Identify which cell holds the provided text, then report its (x, y) central coordinate. 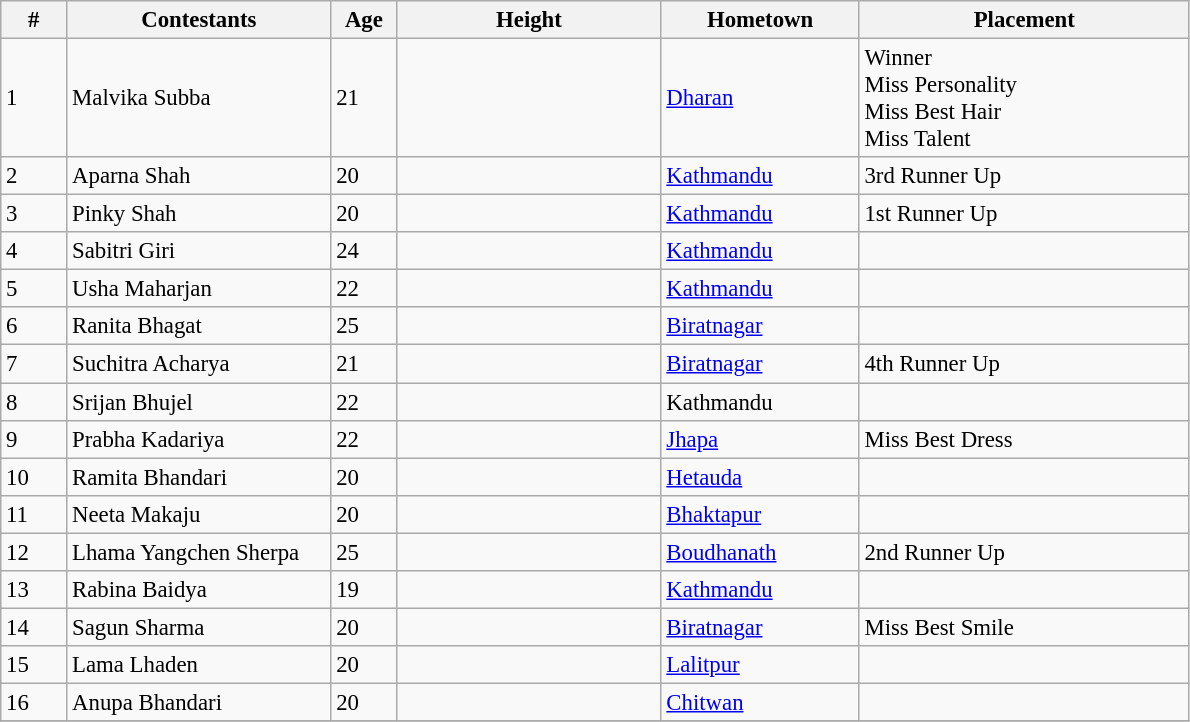
Sabitri Giri (199, 251)
Hometown (760, 20)
Lama Lhaden (199, 665)
9 (34, 439)
Suchitra Acharya (199, 364)
10 (34, 477)
Age (364, 20)
Hetauda (760, 477)
Malvika Subba (199, 98)
8 (34, 402)
14 (34, 627)
Prabha Kadariya (199, 439)
Lalitpur (760, 665)
Ranita Bhagat (199, 327)
Ramita Bhandari (199, 477)
5 (34, 289)
Dharan (760, 98)
16 (34, 702)
Winner Miss Personality Miss Best Hair Miss Talent (1024, 98)
1 (34, 98)
Jhapa (760, 439)
12 (34, 552)
11 (34, 514)
Miss Best Dress (1024, 439)
13 (34, 590)
Aparna Shah (199, 176)
Boudhanath (760, 552)
2nd Runner Up (1024, 552)
1st Runner Up (1024, 214)
Pinky Shah (199, 214)
2 (34, 176)
Chitwan (760, 702)
Srijan Bhujel (199, 402)
Height (529, 20)
Contestants (199, 20)
3 (34, 214)
3rd Runner Up (1024, 176)
# (34, 20)
7 (34, 364)
Neeta Makaju (199, 514)
Lhama Yangchen Sherpa (199, 552)
Bhaktapur (760, 514)
Rabina Baidya (199, 590)
Usha Maharjan (199, 289)
15 (34, 665)
6 (34, 327)
19 (364, 590)
Miss Best Smile (1024, 627)
Placement (1024, 20)
4 (34, 251)
Anupa Bhandari (199, 702)
24 (364, 251)
4th Runner Up (1024, 364)
Sagun Sharma (199, 627)
